Return [X, Y] of the center of cell containing provided text 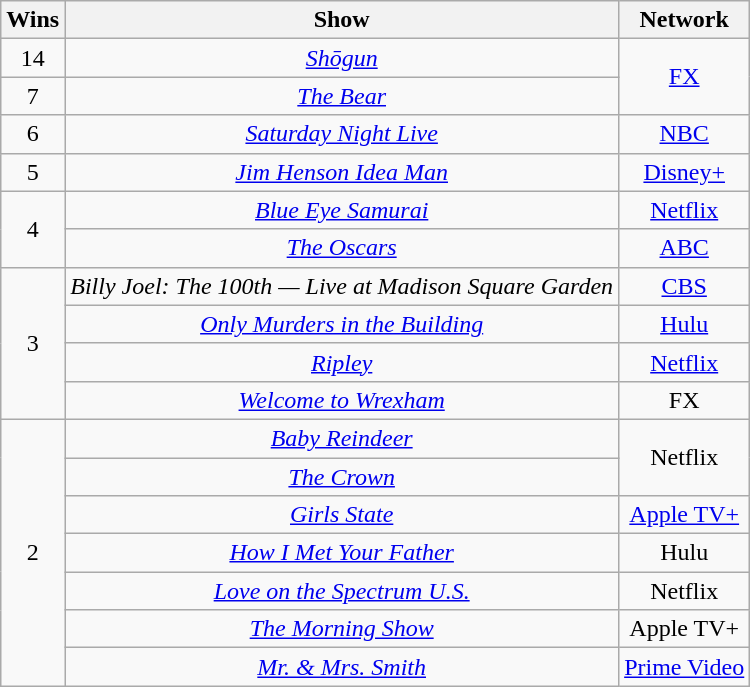
5 [33, 172]
Blue Eye Samurai [342, 210]
Shōgun [342, 58]
CBS [684, 286]
Billy Joel: The 100th — Live at Madison Square Garden [342, 286]
Wins [33, 20]
Prime Video [684, 667]
14 [33, 58]
Disney+ [684, 172]
3 [33, 343]
Welcome to Wrexham [342, 400]
Network [684, 20]
ABC [684, 248]
2 [33, 552]
The Bear [342, 96]
Mr. & Mrs. Smith [342, 667]
NBC [684, 134]
Show [342, 20]
Ripley [342, 362]
The Crown [342, 477]
Saturday Night Live [342, 134]
Jim Henson Idea Man [342, 172]
7 [33, 96]
4 [33, 229]
How I Met Your Father [342, 553]
Baby Reindeer [342, 438]
Only Murders in the Building [342, 324]
Girls State [342, 515]
Love on the Spectrum U.S. [342, 591]
The Morning Show [342, 629]
6 [33, 134]
The Oscars [342, 248]
